Return the (x, y) coordinate for the center point of the cell that contains the specified text.  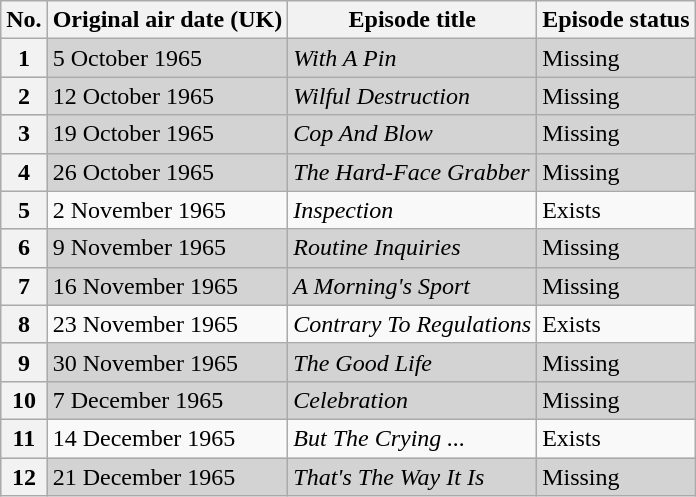
7 (24, 286)
Original air date (UK) (168, 20)
With A Pin (412, 58)
Contrary To Regulations (412, 324)
Routine Inquiries (412, 248)
But The Crying ... (412, 438)
No. (24, 20)
2 (24, 96)
Wilful Destruction (412, 96)
23 November 1965 (168, 324)
5 (24, 210)
The Hard-Face Grabber (412, 172)
21 December 1965 (168, 477)
The Good Life (412, 362)
2 November 1965 (168, 210)
Inspection (412, 210)
9 (24, 362)
8 (24, 324)
14 December 1965 (168, 438)
12 (24, 477)
11 (24, 438)
6 (24, 248)
Episode status (616, 20)
26 October 1965 (168, 172)
Cop And Blow (412, 134)
16 November 1965 (168, 286)
5 October 1965 (168, 58)
Episode title (412, 20)
3 (24, 134)
30 November 1965 (168, 362)
7 December 1965 (168, 400)
That's The Way It Is (412, 477)
4 (24, 172)
9 November 1965 (168, 248)
10 (24, 400)
1 (24, 58)
12 October 1965 (168, 96)
A Morning's Sport (412, 286)
19 October 1965 (168, 134)
Celebration (412, 400)
